Pinpoint the cell where the given text exists, returning its (X, Y) midpoint coordinate. 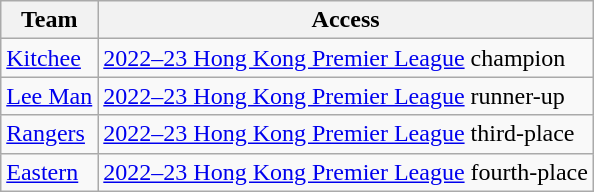
Eastern (50, 172)
Access (346, 20)
Kitchee (50, 58)
2022–23 Hong Kong Premier League runner-up (346, 96)
Rangers (50, 134)
Lee Man (50, 96)
2022–23 Hong Kong Premier League champion (346, 58)
Team (50, 20)
2022–23 Hong Kong Premier League fourth-place (346, 172)
2022–23 Hong Kong Premier League third-place (346, 134)
